Return (X, Y) of the center of cell containing provided text 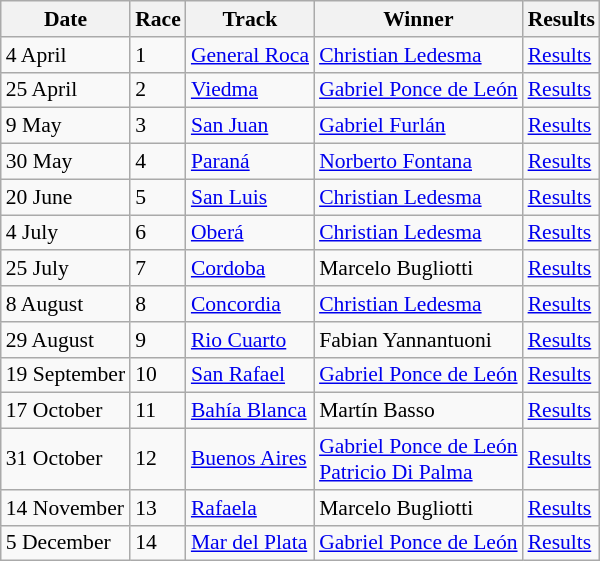
Track (250, 19)
Gabriel Furlán (418, 126)
Rio Cuarto (250, 340)
Race (158, 19)
19 September (66, 375)
5 (158, 197)
Paraná (250, 162)
Gabriel Ponce de León Patricio Di Palma (418, 460)
3 (158, 126)
6 (158, 233)
4 July (66, 233)
8 (158, 304)
10 (158, 375)
4 (158, 162)
Martín Basso (418, 411)
31 October (66, 460)
7 (158, 269)
5 December (66, 543)
17 October (66, 411)
2 (158, 90)
Bahía Blanca (250, 411)
13 (158, 508)
Viedma (250, 90)
12 (158, 460)
1 (158, 55)
4 April (66, 55)
14 November (66, 508)
Cordoba (250, 269)
25 July (66, 269)
Buenos Aires (250, 460)
Oberá (250, 233)
30 May (66, 162)
San Rafael (250, 375)
Fabian Yannantuoni (418, 340)
29 August (66, 340)
Mar del Plata (250, 543)
9 (158, 340)
14 (158, 543)
20 June (66, 197)
Norberto Fontana (418, 162)
8 August (66, 304)
Winner (418, 19)
San Luis (250, 197)
San Juan (250, 126)
25 April (66, 90)
11 (158, 411)
General Roca (250, 55)
Date (66, 19)
9 May (66, 126)
Rafaela (250, 508)
Concordia (250, 304)
